Pinpoint the cell where the given text exists, returning its (x, y) midpoint coordinate. 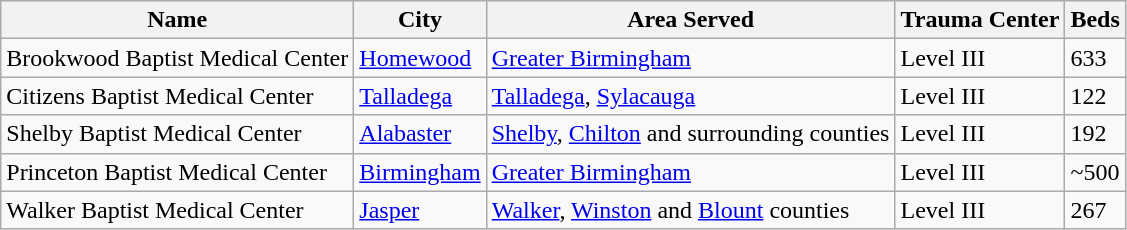
Jasper (420, 210)
Shelby Baptist Medical Center (178, 134)
Citizens Baptist Medical Center (178, 96)
Brookwood Baptist Medical Center (178, 58)
Princeton Baptist Medical Center (178, 172)
Talladega, Sylacauga (690, 96)
Name (178, 20)
~500 (1095, 172)
Walker Baptist Medical Center (178, 210)
City (420, 20)
633 (1095, 58)
192 (1095, 134)
Alabaster (420, 134)
Homewood (420, 58)
Birmingham (420, 172)
Walker, Winston and Blount counties (690, 210)
Talladega (420, 96)
267 (1095, 210)
Area Served (690, 20)
122 (1095, 96)
Trauma Center (980, 20)
Shelby, Chilton and surrounding counties (690, 134)
Beds (1095, 20)
